Find where the given text appears and provide that cell's center as [X, Y] coordinate. 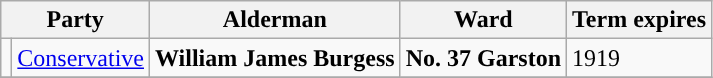
Alderman [276, 20]
Term expires [640, 20]
1919 [640, 58]
No. 37 Garston [483, 58]
Conservative [81, 58]
Ward [483, 20]
William James Burgess [276, 58]
Party [76, 20]
